Identify which cell holds the provided text, then report its (x, y) central coordinate. 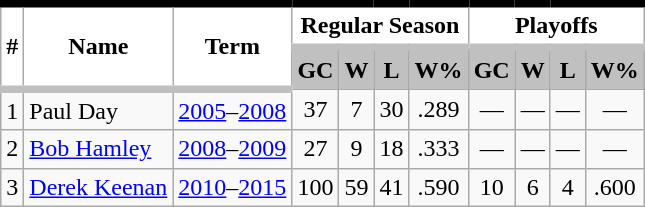
Regular Season (380, 26)
Bob Hamley (98, 149)
2008–2009 (232, 149)
18 (392, 149)
59 (356, 187)
3 (12, 187)
100 (316, 187)
27 (316, 149)
7 (356, 110)
9 (356, 149)
37 (316, 110)
41 (392, 187)
Term (232, 46)
Playoffs (556, 26)
Derek Keenan (98, 187)
Paul Day (98, 110)
4 (568, 187)
.600 (614, 187)
.333 (438, 149)
6 (532, 187)
.590 (438, 187)
10 (492, 187)
2 (12, 149)
2005–2008 (232, 110)
1 (12, 110)
2010–2015 (232, 187)
# (12, 46)
.289 (438, 110)
Name (98, 46)
30 (392, 110)
